Return [x, y] of the center of cell containing provided text 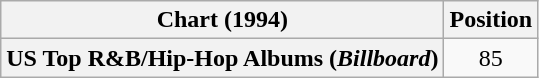
Chart (1994) [222, 20]
US Top R&B/Hip-Hop Albums (Billboard) [222, 58]
85 [491, 58]
Position [491, 20]
